Locate the cell with the specified text and output its (X, Y) center coordinate. 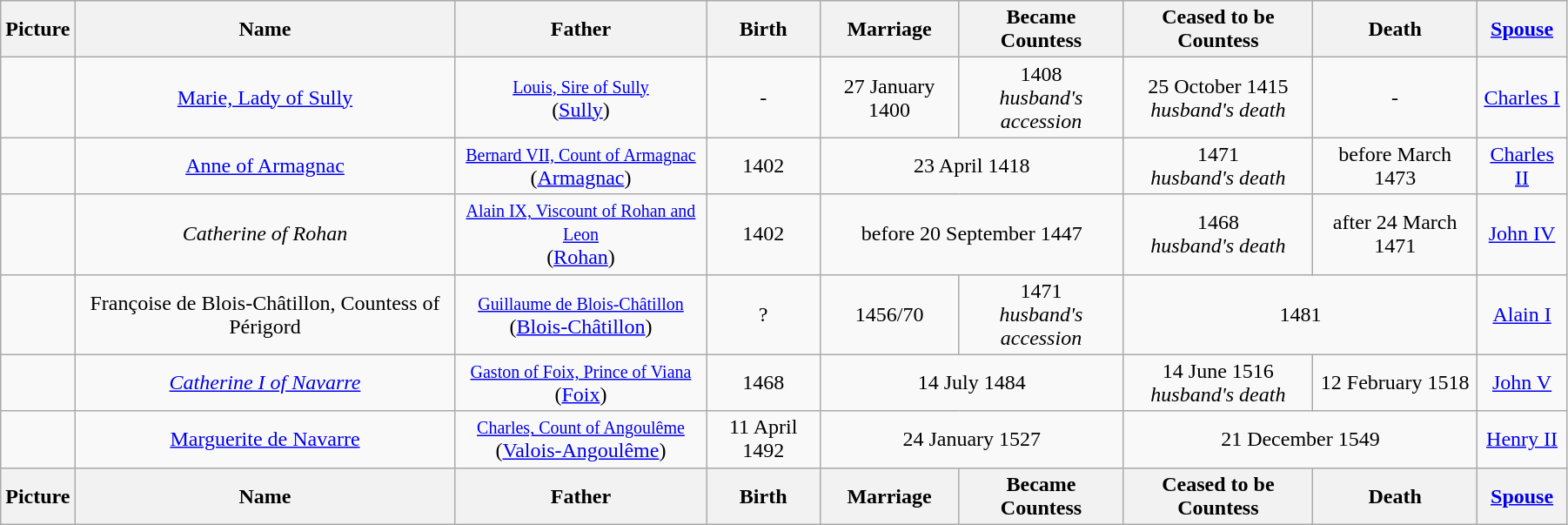
1481 (1300, 314)
Charles I (1523, 98)
1408husband's accession (1041, 98)
24 January 1527 (971, 439)
? (763, 314)
21 December 1549 (1300, 439)
after 24 March 1471 (1396, 234)
Bernard VII, Count of Armagnac (Armagnac) (581, 165)
Catherine of Rohan (265, 234)
1468 (763, 383)
Alain I (1523, 314)
Guillaume de Blois-Châtillon (Blois-Châtillon) (581, 314)
before March 1473 (1396, 165)
Marguerite de Navarre (265, 439)
John IV (1523, 234)
1471husband's death (1218, 165)
23 April 1418 (971, 165)
John V (1523, 383)
Gaston of Foix, Prince of Viana (Foix) (581, 383)
14 July 1484 (971, 383)
Charles II (1523, 165)
before 20 September 1447 (971, 234)
25 October 1415husband's death (1218, 98)
1456/70 (889, 314)
Catherine I of Navarre (265, 383)
Anne of Armagnac (265, 165)
Charles, Count of Angoulême (Valois-Angoulême) (581, 439)
Françoise de Blois-Châtillon, Countess of Périgord (265, 314)
1471husband's accession (1041, 314)
1468husband's death (1218, 234)
Henry II (1523, 439)
Alain IX, Viscount of Rohan and Leon (Rohan) (581, 234)
12 February 1518 (1396, 383)
11 April 1492 (763, 439)
Marie, Lady of Sully (265, 98)
27 January 1400 (889, 98)
14 June 1516husband's death (1218, 383)
Louis, Sire of Sully (Sully) (581, 98)
